Output the (X, Y) coordinate of the center of the cell containing the given text.  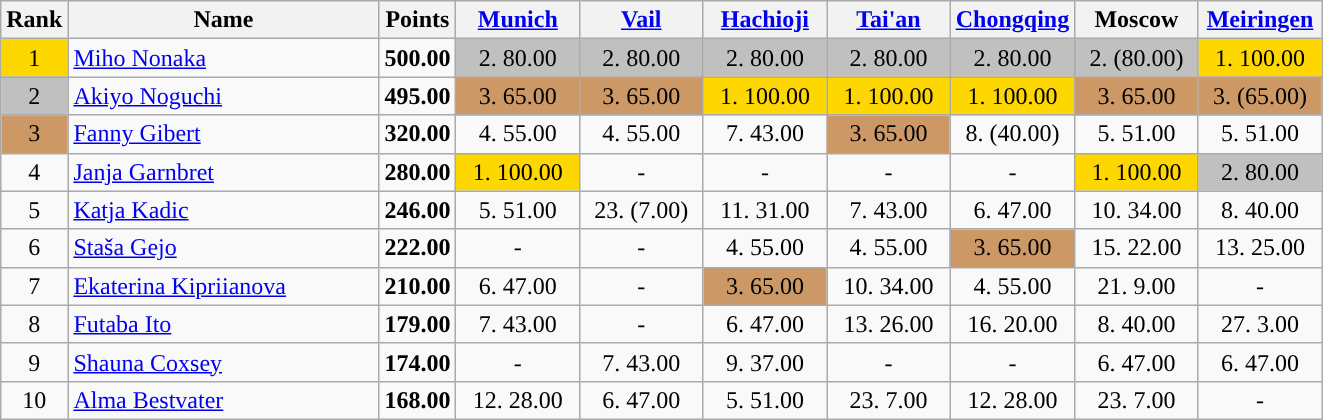
9 (34, 362)
Shauna Coxsey (224, 362)
4 (34, 172)
Moscow (1137, 20)
27. 3.00 (1260, 324)
10 (34, 400)
8 (34, 324)
Miho Nonaka (224, 58)
Rank (34, 20)
Points (418, 20)
Katja Kadic (224, 210)
Futaba Ito (224, 324)
Janja Garnbret (224, 172)
16. 20.00 (1012, 324)
Ekaterina Kipriianova (224, 286)
3. (65.00) (1260, 96)
1 (34, 58)
3 (34, 134)
21. 9.00 (1137, 286)
Meiringen (1260, 20)
500.00 (418, 58)
Hachioji (765, 20)
2 (34, 96)
222.00 (418, 248)
9. 37.00 (765, 362)
495.00 (418, 96)
15. 22.00 (1137, 248)
7 (34, 286)
320.00 (418, 134)
Tai'an (889, 20)
210.00 (418, 286)
6 (34, 248)
13. 26.00 (889, 324)
Fanny Gibert (224, 134)
Name (224, 20)
23. (7.00) (642, 210)
13. 25.00 (1260, 248)
11. 31.00 (765, 210)
168.00 (418, 400)
Munich (518, 20)
2. (80.00) (1137, 58)
246.00 (418, 210)
Staša Gejo (224, 248)
174.00 (418, 362)
Akiyo Noguchi (224, 96)
Alma Bestvater (224, 400)
Chongqing (1012, 20)
Vail (642, 20)
8. (40.00) (1012, 134)
5 (34, 210)
179.00 (418, 324)
280.00 (418, 172)
